For the text-containing cell, return its midpoint in [X, Y] coordinate format. 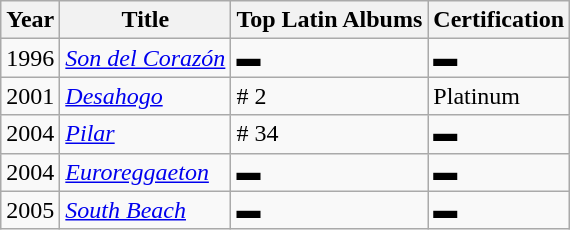
South Beach [146, 210]
# 2 [330, 96]
Title [146, 20]
Platinum [499, 96]
1996 [30, 58]
Certification [499, 20]
2005 [30, 210]
Top Latin Albums [330, 20]
Pilar [146, 134]
# 34 [330, 134]
Euroreggaeton [146, 172]
2001 [30, 96]
Son del Corazón [146, 58]
Desahogo [146, 96]
Year [30, 20]
